From the cell containing the given text, extract its center point as (x, y) coordinate. 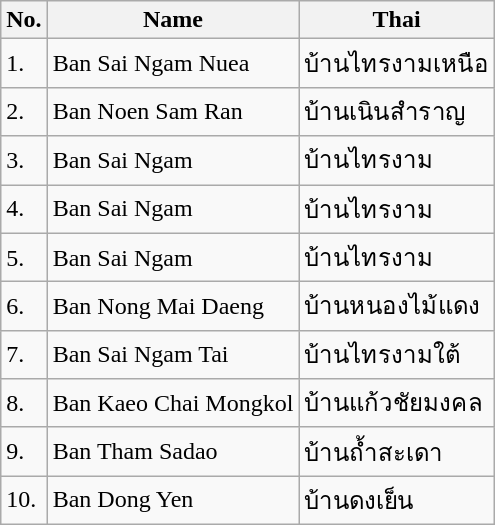
Thai (397, 20)
10. (24, 500)
8. (24, 404)
Ban Sai Ngam Nuea (173, 64)
บ้านดงเย็น (397, 500)
Ban Kaeo Chai Mongkol (173, 404)
3. (24, 160)
No. (24, 20)
6. (24, 306)
บ้านไทรงามใต้ (397, 354)
Ban Sai Ngam Tai (173, 354)
บ้านแก้วชัยมงคล (397, 404)
บ้านไทรงามเหนือ (397, 64)
2. (24, 112)
บ้านถ้ำสะเดา (397, 452)
Ban Dong Yen (173, 500)
5. (24, 258)
1. (24, 64)
Ban Noen Sam Ran (173, 112)
9. (24, 452)
Name (173, 20)
Ban Tham Sadao (173, 452)
บ้านหนองไม้แดง (397, 306)
Ban Nong Mai Daeng (173, 306)
7. (24, 354)
4. (24, 208)
บ้านเนินสำราญ (397, 112)
